Output the (X, Y) coordinate of the center of the cell containing the given text.  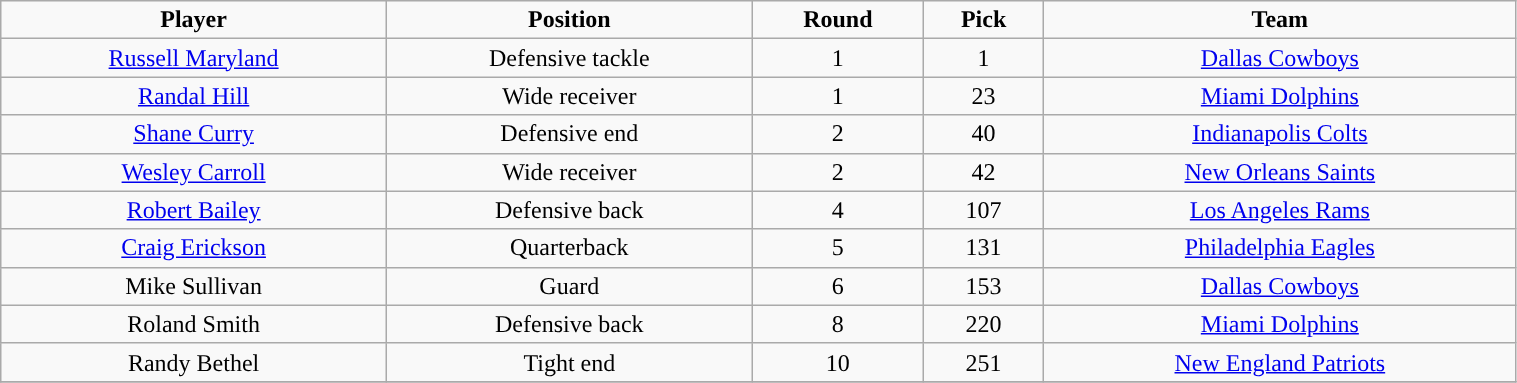
40 (984, 134)
Indianapolis Colts (1280, 134)
153 (984, 286)
107 (984, 210)
251 (984, 362)
Los Angeles Rams (1280, 210)
Robert Bailey (194, 210)
New Orleans Saints (1280, 172)
Pick (984, 20)
131 (984, 248)
Craig Erickson (194, 248)
Roland Smith (194, 324)
Guard (569, 286)
Defensive tackle (569, 58)
Quarterback (569, 248)
Team (1280, 20)
220 (984, 324)
Position (569, 20)
6 (838, 286)
Randal Hill (194, 96)
Tight end (569, 362)
Defensive end (569, 134)
10 (838, 362)
42 (984, 172)
4 (838, 210)
Player (194, 20)
Wesley Carroll (194, 172)
Philadelphia Eagles (1280, 248)
Russell Maryland (194, 58)
Shane Curry (194, 134)
Mike Sullivan (194, 286)
New England Patriots (1280, 362)
23 (984, 96)
Randy Bethel (194, 362)
8 (838, 324)
5 (838, 248)
Round (838, 20)
